Provide the (X, Y) coordinate of the cell's center where the given text is located.  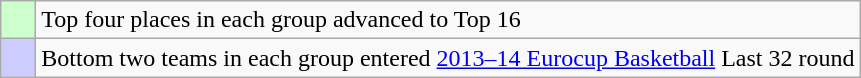
Bottom two teams in each group entered 2013–14 Eurocup Basketball Last 32 round (448, 58)
Top four places in each group advanced to Top 16 (448, 20)
